Find where the given text appears and provide that cell's center as [x, y] coordinate. 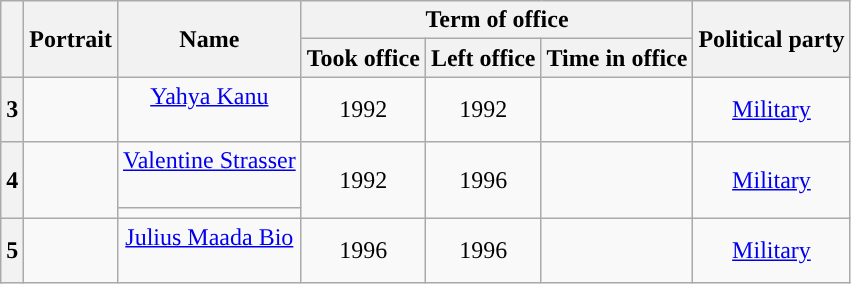
Took office [363, 58]
Political party [772, 39]
Julius Maada Bio [209, 250]
3 [12, 110]
Name [209, 39]
Valentine Strasser [209, 174]
5 [12, 250]
4 [12, 180]
Yahya Kanu [209, 110]
Time in office [617, 58]
Left office [483, 58]
Term of office [497, 20]
Portrait [71, 39]
